For the text-containing cell, return its midpoint in [x, y] coordinate format. 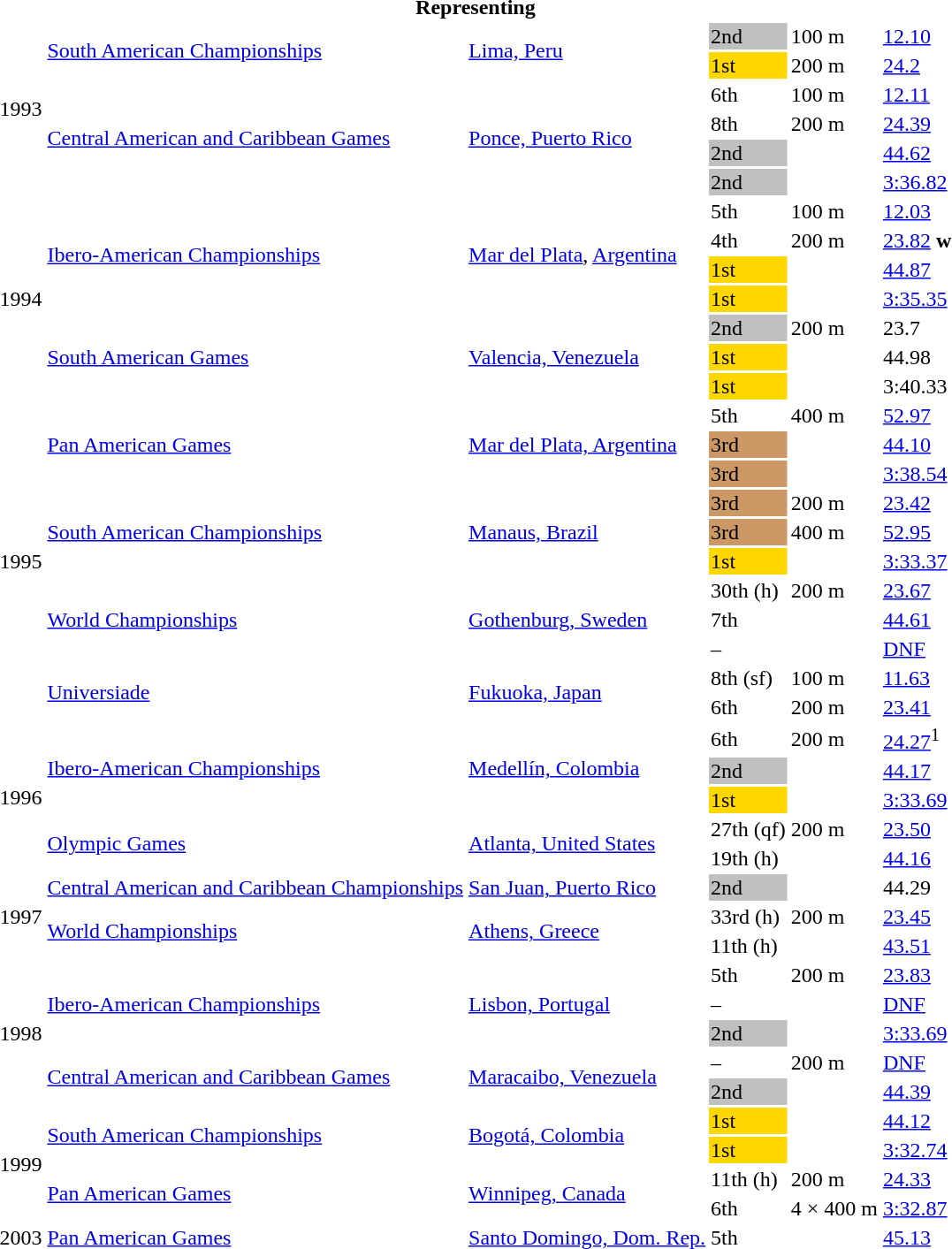
Lisbon, Portugal [587, 1004]
44.87 [917, 270]
7th [749, 620]
23.83 [917, 975]
23.67 [917, 590]
27th (qf) [749, 829]
4th [749, 240]
4 × 400 m [834, 1208]
44.17 [917, 771]
52.97 [917, 415]
Fukuoka, Japan [587, 693]
3:32.87 [917, 1208]
12.10 [917, 36]
Ponce, Puerto Rico [587, 138]
44.12 [917, 1121]
44.16 [917, 858]
23.50 [917, 829]
3:35.35 [917, 299]
24.2 [917, 65]
23.41 [917, 707]
44.29 [917, 887]
44.98 [917, 357]
Athens, Greece [587, 932]
Central American and Caribbean Championships [255, 887]
Manaus, Brazil [587, 532]
Lima, Peru [587, 51]
Atlanta, United States [587, 843]
12.11 [917, 95]
Gothenburg, Sweden [587, 620]
Winnipeg, Canada [587, 1193]
44.61 [917, 620]
3:32.74 [917, 1150]
24.39 [917, 124]
43.51 [917, 946]
Medellín, Colombia [587, 768]
30th (h) [749, 590]
South American Games [255, 357]
3:36.82 [917, 182]
24.271 [917, 739]
Bogotá, Colombia [587, 1135]
24.33 [917, 1179]
San Juan, Puerto Rico [587, 887]
23.45 [917, 917]
44.39 [917, 1092]
12.03 [917, 211]
11.63 [917, 678]
Universiade [255, 693]
Olympic Games [255, 843]
8th (sf) [749, 678]
23.7 [917, 328]
Valencia, Venezuela [587, 357]
23.82 w [917, 240]
8th [749, 124]
52.95 [917, 532]
3:33.37 [917, 561]
23.42 [917, 503]
3:40.33 [917, 386]
19th (h) [749, 858]
Maracaibo, Venezuela [587, 1077]
44.10 [917, 445]
44.62 [917, 153]
33rd (h) [749, 917]
3:38.54 [917, 474]
